Output the (x, y) coordinate of the center of the cell containing the given text.  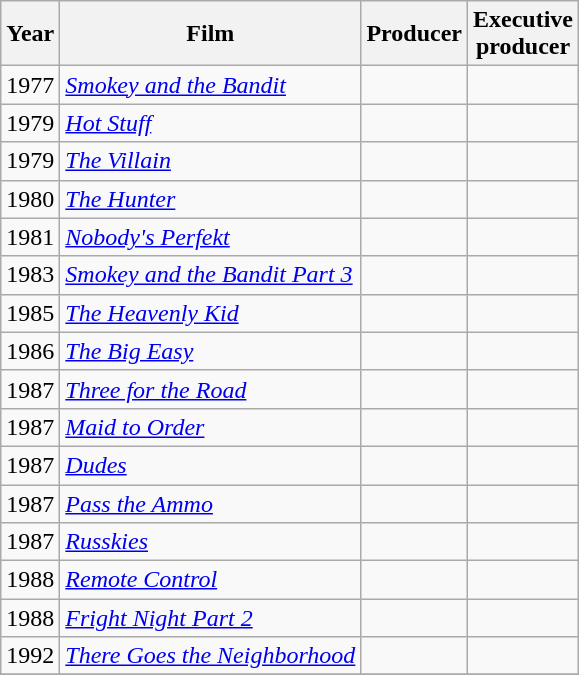
The Villain (210, 161)
Year (30, 34)
Pass the Ammo (210, 503)
Producer (414, 34)
Film (210, 34)
1981 (30, 237)
1986 (30, 351)
Fright Night Part 2 (210, 618)
The Hunter (210, 199)
There Goes the Neighborhood (210, 656)
1980 (30, 199)
Executiveproducer (522, 34)
1977 (30, 85)
Russkies (210, 542)
Three for the Road (210, 389)
Smokey and the Bandit Part 3 (210, 275)
The Big Easy (210, 351)
Smokey and the Bandit (210, 85)
1983 (30, 275)
Maid to Order (210, 427)
Remote Control (210, 580)
1985 (30, 313)
Dudes (210, 465)
Nobody's Perfekt (210, 237)
1992 (30, 656)
The Heavenly Kid (210, 313)
Hot Stuff (210, 123)
